For the text-containing cell, return its midpoint in (X, Y) coordinate format. 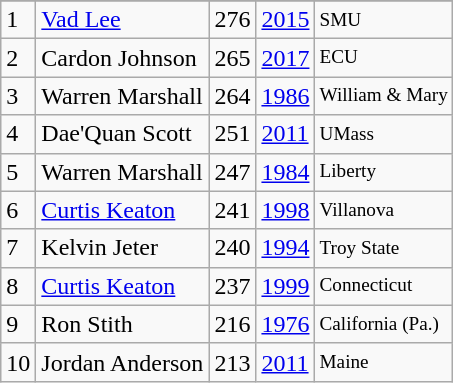
251 (232, 134)
9 (18, 324)
William & Mary (384, 96)
265 (232, 58)
Villanova (384, 210)
1976 (286, 324)
Dae'Quan Scott (122, 134)
1999 (286, 286)
Ron Stith (122, 324)
SMU (384, 20)
ECU (384, 58)
2 (18, 58)
4 (18, 134)
California (Pa.) (384, 324)
Liberty (384, 172)
1998 (286, 210)
216 (232, 324)
10 (18, 362)
276 (232, 20)
1986 (286, 96)
1 (18, 20)
Connecticut (384, 286)
264 (232, 96)
241 (232, 210)
Kelvin Jeter (122, 248)
2015 (286, 20)
Cardon Johnson (122, 58)
237 (232, 286)
1984 (286, 172)
1994 (286, 248)
8 (18, 286)
Vad Lee (122, 20)
2017 (286, 58)
UMass (384, 134)
6 (18, 210)
3 (18, 96)
5 (18, 172)
7 (18, 248)
240 (232, 248)
Maine (384, 362)
Troy State (384, 248)
247 (232, 172)
213 (232, 362)
Jordan Anderson (122, 362)
